Detect which cell encompasses the target text, then output its [X, Y] center coordinate. 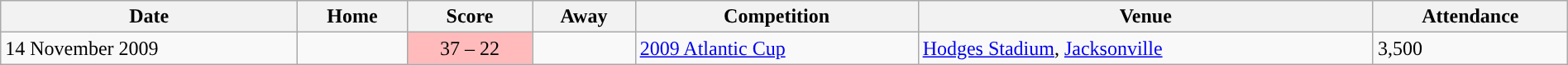
2009 Atlantic Cup [777, 48]
Date [149, 17]
Venue [1145, 17]
Away [584, 17]
3,500 [1470, 48]
37 – 22 [470, 48]
Hodges Stadium, Jacksonville [1145, 48]
Competition [777, 17]
Score [470, 17]
Home [352, 17]
14 November 2009 [149, 48]
Attendance [1470, 17]
